Return (x, y) of the center of cell containing provided text 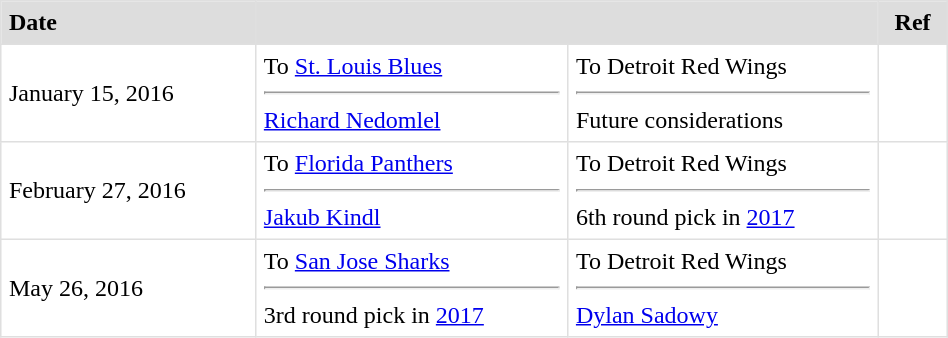
To Detroit Red Wings Future considerations (723, 93)
Date (128, 23)
To Florida Panthers Jakub Kindl (412, 191)
May 26, 2016 (128, 288)
January 15, 2016 (128, 93)
Ref (912, 23)
To St. Louis Blues Richard Nedomlel (412, 93)
To Detroit Red Wings Dylan Sadowy (723, 288)
To San Jose Sharks 3rd round pick in 2017 (412, 288)
February 27, 2016 (128, 191)
To Detroit Red Wings 6th round pick in 2017 (723, 191)
